Return the [X, Y] coordinate for the center point of the cell that contains the specified text.  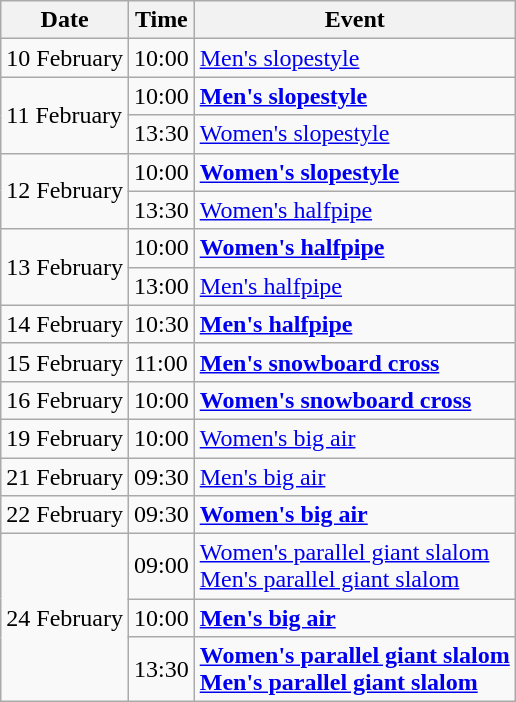
Date [65, 20]
13:00 [161, 286]
22 February [65, 515]
10 February [65, 58]
11:00 [161, 362]
10:30 [161, 324]
21 February [65, 477]
Women's snowboard cross [354, 400]
Time [161, 20]
11 February [65, 115]
13 February [65, 267]
14 February [65, 324]
12 February [65, 191]
24 February [65, 618]
19 February [65, 438]
15 February [65, 362]
Event [354, 20]
Men's snowboard cross [354, 362]
16 February [65, 400]
09:00 [161, 566]
